Pinpoint the cell where the given text exists, returning its [x, y] midpoint coordinate. 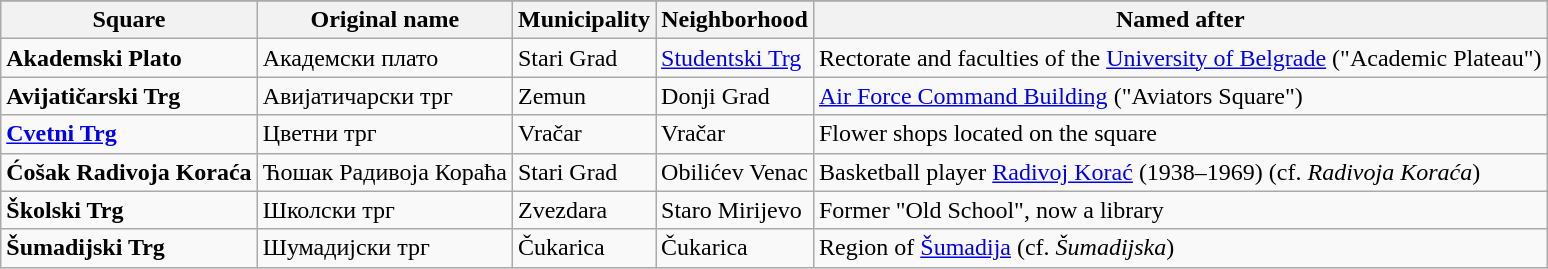
Municipality [584, 20]
Region of Šumadija (cf. Šumadijska) [1180, 248]
Zvezdara [584, 210]
Flower shops located on the square [1180, 134]
Studentski Trg [735, 58]
Akademski Plato [129, 58]
Школски трг [384, 210]
Former "Old School", now a library [1180, 210]
Donji Grad [735, 96]
Obilićev Venac [735, 172]
Шумадијски трг [384, 248]
Zemun [584, 96]
Air Force Command Building ("Aviators Square") [1180, 96]
Цветни трг [384, 134]
Ćošak Radivoja Koraća [129, 172]
Školski Trg [129, 210]
Šumadijski Trg [129, 248]
Square [129, 20]
Ћошак Радивоја Кораћа [384, 172]
Rectorate and faculties of the University of Belgrade ("Academic Plateau") [1180, 58]
Cvetni Trg [129, 134]
Академски плато [384, 58]
Basketball player Radivoj Korać (1938–1969) (cf. Radivoja Koraća) [1180, 172]
Staro Mirijevo [735, 210]
Neighborhood [735, 20]
Авијатичарски трг [384, 96]
Avijatičarski Trg [129, 96]
Original name [384, 20]
Named after [1180, 20]
